Scan for the cell matching the given text and deliver its [X, Y] coordinate at center. 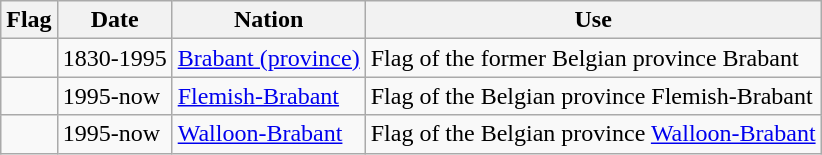
Flag of the Belgian province Walloon-Brabant [593, 134]
Flag [29, 20]
1830-1995 [114, 58]
Use [593, 20]
Flemish-Brabant [268, 96]
Flag of the former Belgian province Brabant [593, 58]
Walloon-Brabant [268, 134]
Brabant (province) [268, 58]
Nation [268, 20]
Flag of the Belgian province Flemish-Brabant [593, 96]
Date [114, 20]
